From the cell containing the given text, extract its center point as [X, Y] coordinate. 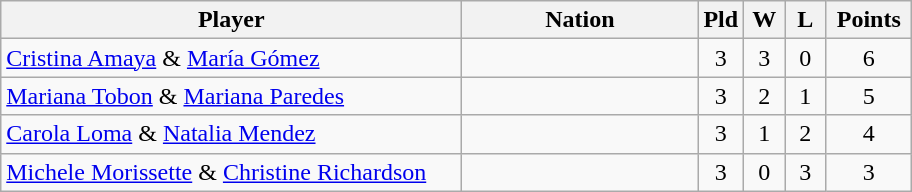
L [806, 20]
Cristina Amaya & María Gómez [232, 58]
Carola Loma & Natalia Mendez [232, 134]
5 [869, 96]
W [764, 20]
Nation [580, 20]
Michele Morissette & Christine Richardson [232, 172]
Player [232, 20]
Points [869, 20]
Mariana Tobon & Mariana Paredes [232, 96]
6 [869, 58]
Pld [721, 20]
4 [869, 134]
